Locate the cell with the specified text and output its (X, Y) center coordinate. 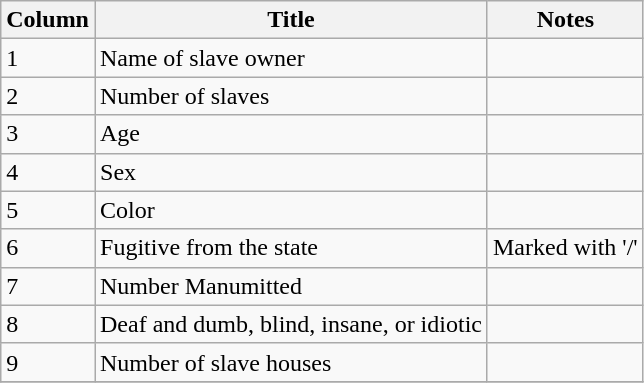
Marked with '/' (565, 248)
Number Manumitted (290, 286)
5 (48, 210)
Fugitive from the state (290, 248)
7 (48, 286)
Deaf and dumb, blind, insane, or idiotic (290, 324)
6 (48, 248)
Notes (565, 20)
Color (290, 210)
Column (48, 20)
Number of slaves (290, 96)
2 (48, 96)
Name of slave owner (290, 58)
Sex (290, 172)
Number of slave houses (290, 362)
9 (48, 362)
3 (48, 134)
Age (290, 134)
1 (48, 58)
8 (48, 324)
Title (290, 20)
4 (48, 172)
